Scan for the cell matching the given text and deliver its (X, Y) coordinate at center. 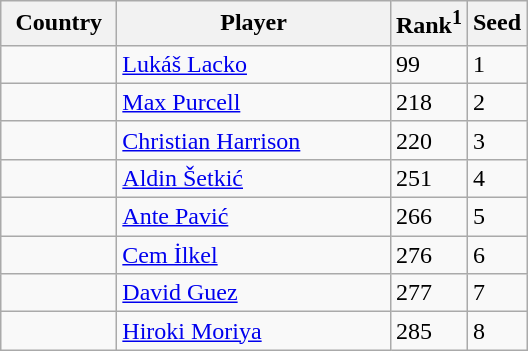
Seed (496, 24)
David Guez (254, 293)
Rank1 (428, 24)
251 (428, 178)
4 (496, 178)
2 (496, 102)
1 (496, 64)
266 (428, 217)
99 (428, 64)
Lukáš Lacko (254, 64)
Country (59, 24)
Max Purcell (254, 102)
5 (496, 217)
6 (496, 255)
276 (428, 255)
8 (496, 331)
285 (428, 331)
Ante Pavić (254, 217)
Hiroki Moriya (254, 331)
7 (496, 293)
Christian Harrison (254, 140)
Cem İlkel (254, 255)
277 (428, 293)
218 (428, 102)
Aldin Šetkić (254, 178)
220 (428, 140)
3 (496, 140)
Player (254, 24)
